Pinpoint the cell where the given text exists, returning its (x, y) midpoint coordinate. 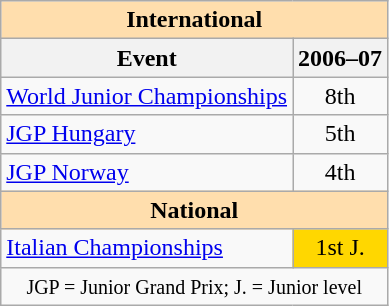
World Junior Championships (147, 96)
JGP Hungary (147, 134)
JGP = Junior Grand Prix; J. = Junior level (194, 286)
JGP Norway (147, 172)
8th (340, 96)
2006–07 (340, 58)
Event (147, 58)
Italian Championships (147, 248)
International (194, 20)
5th (340, 134)
National (194, 210)
4th (340, 172)
1st J. (340, 248)
